Detect which cell encompasses the target text, then output its [X, Y] center coordinate. 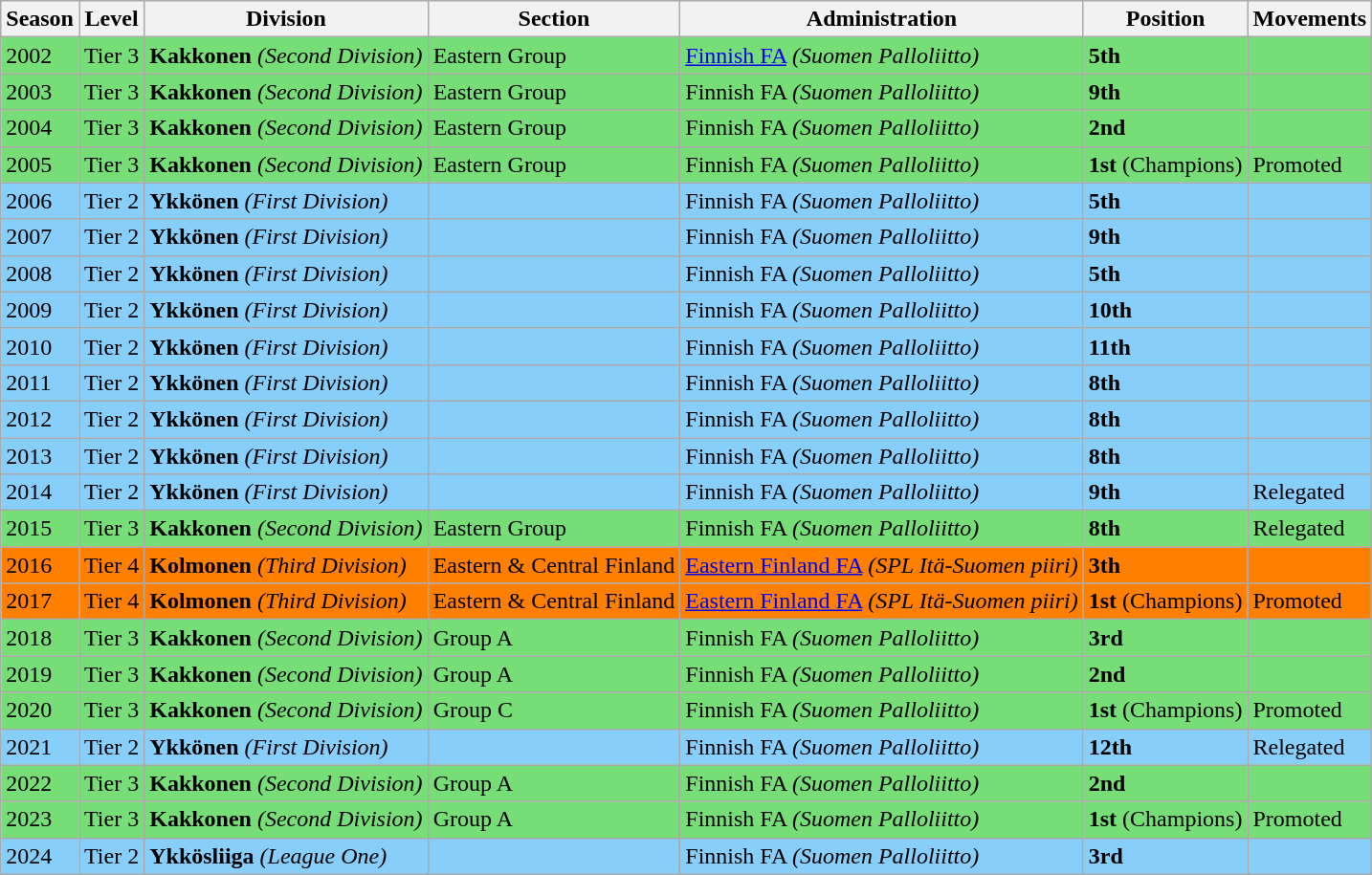
2005 [40, 164]
Season [40, 19]
12th [1165, 747]
2006 [40, 201]
2013 [40, 456]
Administration [882, 19]
Group C [554, 711]
Division [286, 19]
Position [1165, 19]
Section [554, 19]
10th [1165, 310]
2024 [40, 856]
2014 [40, 492]
2009 [40, 310]
2004 [40, 128]
2011 [40, 383]
2012 [40, 419]
2016 [40, 565]
Ykkösliiga (League One) [286, 856]
2021 [40, 747]
2023 [40, 820]
Level [111, 19]
Movements [1310, 19]
2015 [40, 529]
2002 [40, 55]
11th [1165, 346]
2007 [40, 237]
2018 [40, 638]
2010 [40, 346]
2020 [40, 711]
2003 [40, 92]
2019 [40, 674]
3th [1165, 565]
2017 [40, 602]
2022 [40, 783]
2008 [40, 273]
